Output the [X, Y] coordinate of the center of the cell containing the given text.  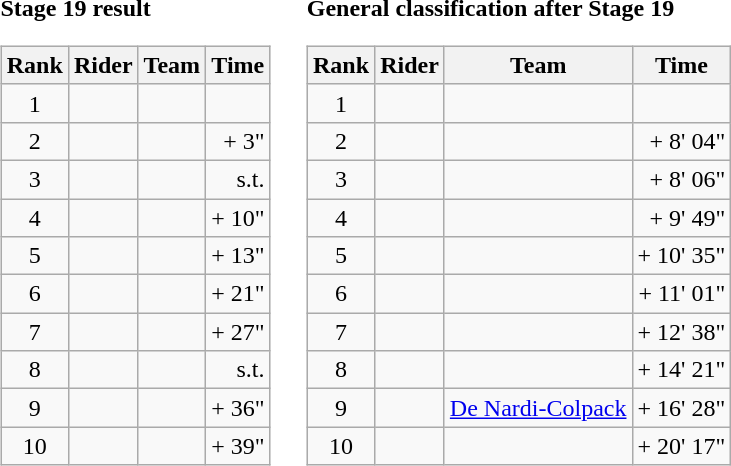
+ 20' 17" [682, 446]
+ 27" [238, 332]
+ 36" [238, 408]
+ 14' 21" [682, 370]
+ 16' 28" [682, 408]
+ 13" [238, 256]
+ 12' 38" [682, 332]
+ 3" [238, 141]
+ 10' 35" [682, 256]
+ 8' 06" [682, 179]
+ 8' 04" [682, 141]
+ 10" [238, 217]
+ 9' 49" [682, 217]
+ 11' 01" [682, 294]
+ 39" [238, 446]
De Nardi-Colpack [538, 408]
+ 21" [238, 294]
